Output the [x, y] coordinate of the center of the cell containing the given text.  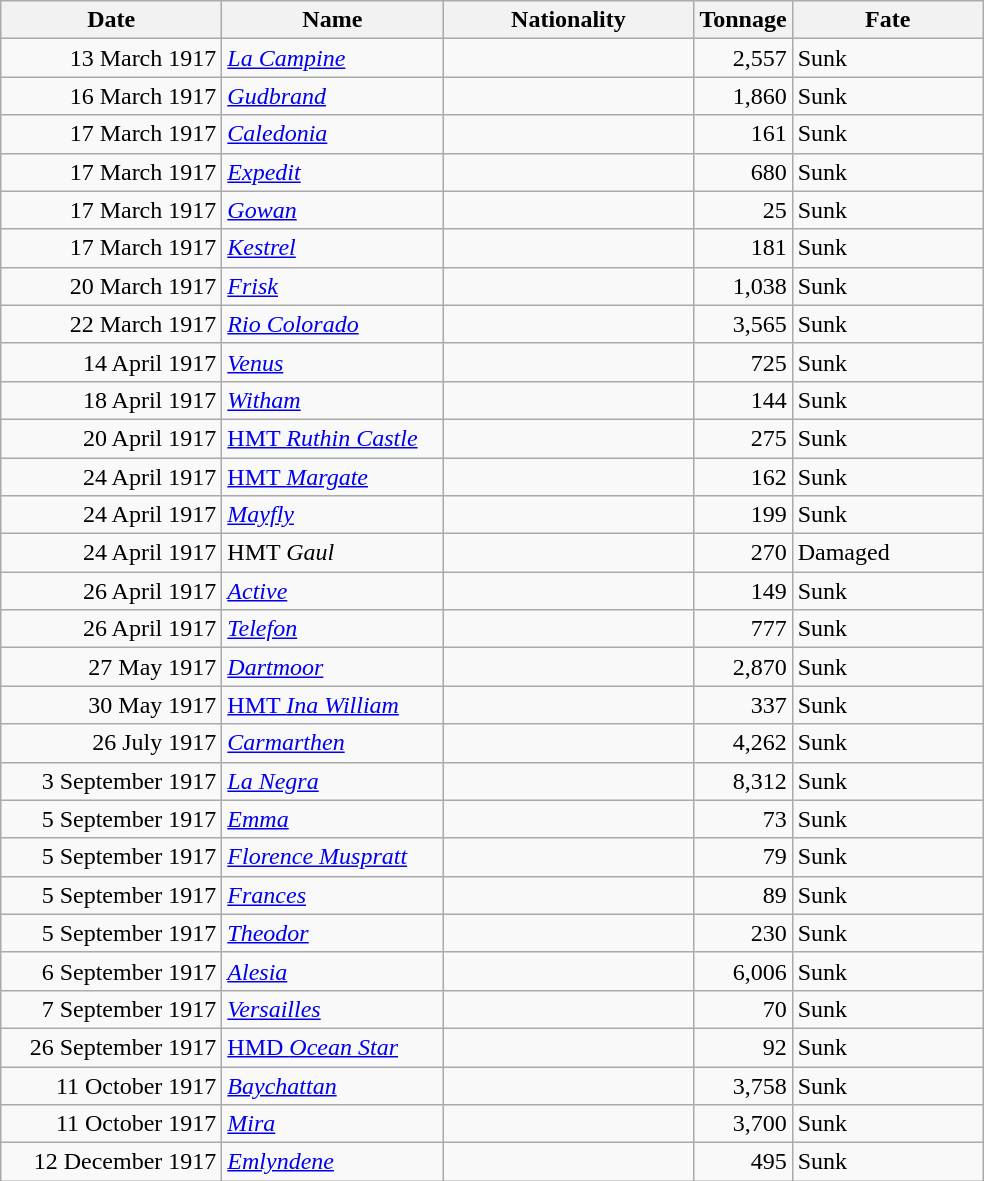
HMT Margate [332, 477]
Fate [888, 20]
25 [743, 210]
3 September 1917 [112, 781]
Emlyndene [332, 1162]
73 [743, 819]
70 [743, 1009]
30 May 1917 [112, 705]
149 [743, 591]
8,312 [743, 781]
6,006 [743, 971]
Frances [332, 895]
181 [743, 248]
Nationality [568, 20]
12 December 1917 [112, 1162]
Mayfly [332, 515]
Gudbrand [332, 96]
26 July 1917 [112, 743]
230 [743, 933]
777 [743, 629]
HMT Ina William [332, 705]
162 [743, 477]
1,038 [743, 286]
Mira [332, 1124]
Gowan [332, 210]
20 March 1917 [112, 286]
199 [743, 515]
92 [743, 1047]
Tonnage [743, 20]
79 [743, 857]
HMD Ocean Star [332, 1047]
Alesia [332, 971]
3,565 [743, 324]
1,860 [743, 96]
Frisk [332, 286]
89 [743, 895]
2,557 [743, 58]
Expedit [332, 172]
Date [112, 20]
Emma [332, 819]
7 September 1917 [112, 1009]
161 [743, 134]
20 April 1917 [112, 438]
Florence Muspratt [332, 857]
Theodor [332, 933]
Dartmoor [332, 667]
Caledonia [332, 134]
2,870 [743, 667]
Carmarthen [332, 743]
16 March 1917 [112, 96]
Name [332, 20]
Damaged [888, 553]
18 April 1917 [112, 400]
Venus [332, 362]
La Negra [332, 781]
Active [332, 591]
Witham [332, 400]
22 March 1917 [112, 324]
495 [743, 1162]
HMT Gaul [332, 553]
Telefon [332, 629]
680 [743, 172]
27 May 1917 [112, 667]
Versailles [332, 1009]
Baychattan [332, 1085]
Kestrel [332, 248]
13 March 1917 [112, 58]
La Campine [332, 58]
275 [743, 438]
337 [743, 705]
3,758 [743, 1085]
4,262 [743, 743]
144 [743, 400]
6 September 1917 [112, 971]
14 April 1917 [112, 362]
Rio Colorado [332, 324]
26 September 1917 [112, 1047]
3,700 [743, 1124]
725 [743, 362]
HMT Ruthin Castle [332, 438]
270 [743, 553]
